Capture the cell that displays the provided text and extract its [X, Y] central coordinate. 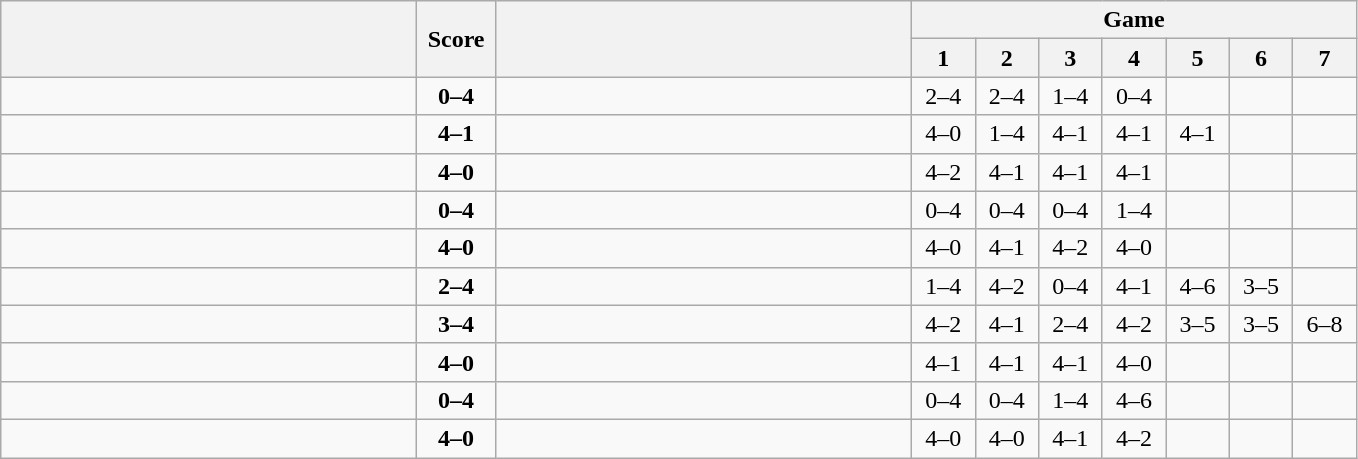
6 [1261, 58]
3–4 [456, 324]
Score [456, 39]
4 [1134, 58]
6–8 [1325, 324]
Game [1134, 20]
3 [1071, 58]
1 [943, 58]
5 [1198, 58]
2 [1007, 58]
7 [1325, 58]
